Detect which cell encompasses the target text, then output its (x, y) center coordinate. 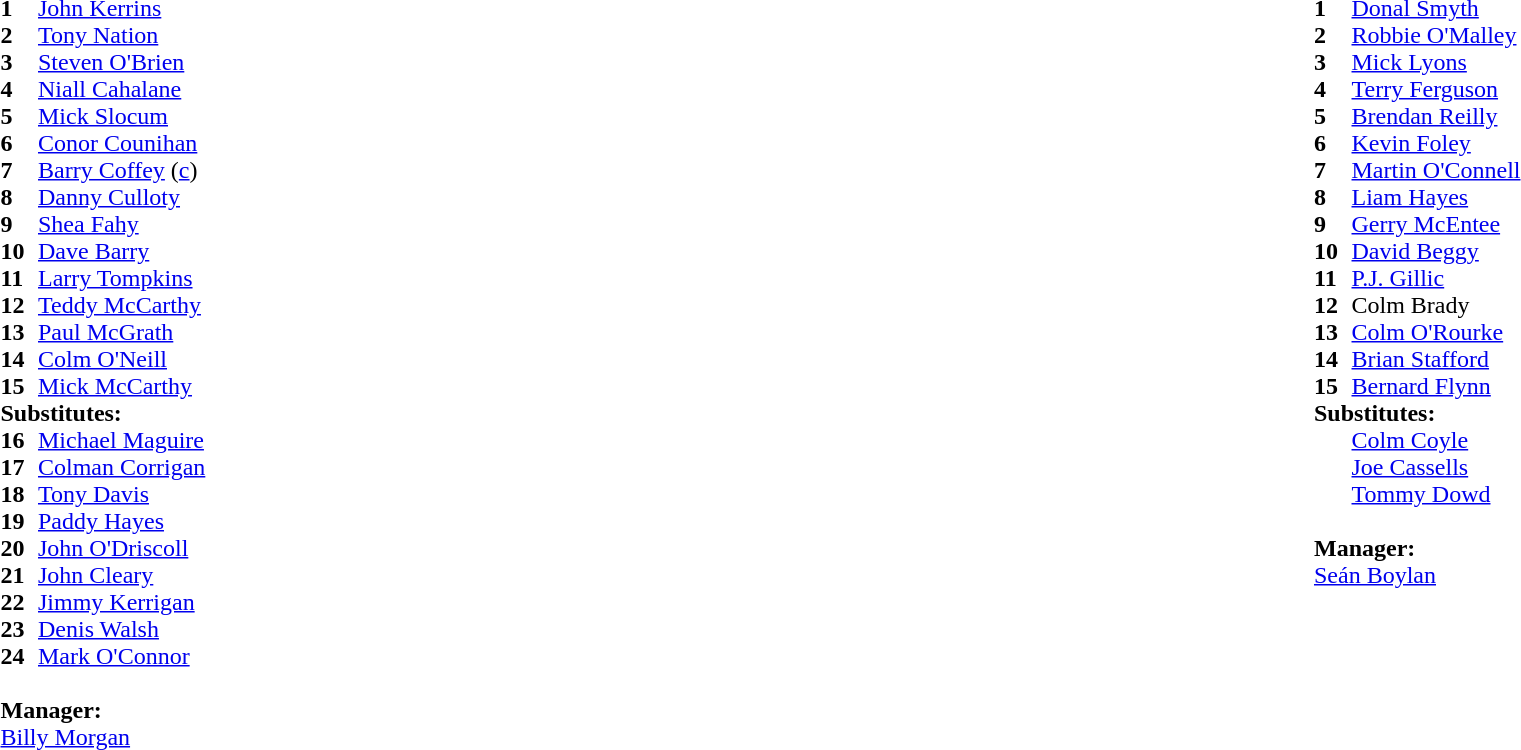
John Cleary (122, 576)
Tony Nation (122, 36)
Colm O'Rourke (1436, 332)
Terry Ferguson (1436, 90)
Colman Corrigan (122, 468)
Shea Fahy (122, 224)
Gerry McEntee (1436, 224)
Dave Barry (122, 252)
Michael Maguire (122, 440)
23 (19, 630)
20 (19, 548)
Joe Cassells (1436, 468)
John O'Driscoll (122, 548)
Paul McGrath (122, 332)
Kevin Foley (1436, 144)
Colm Coyle (1436, 440)
Niall Cahalane (122, 90)
Brendan Reilly (1436, 116)
Bernard Flynn (1436, 386)
19 (19, 522)
P.J. Gillic (1436, 278)
Jimmy Kerrigan (122, 602)
Liam Hayes (1436, 198)
Barry Coffey (c) (122, 170)
Martin O'Connell (1436, 170)
David Beggy (1436, 252)
Mick McCarthy (122, 386)
Mick Slocum (122, 116)
Larry Tompkins (122, 278)
Colm O'Neill (122, 360)
24 (19, 656)
Mark O'Connor (122, 656)
Colm Brady (1436, 306)
Danny Culloty (122, 198)
Brian Stafford (1436, 360)
Robbie O'Malley (1436, 36)
21 (19, 576)
Conor Counihan (122, 144)
Tony Davis (122, 494)
Teddy McCarthy (122, 306)
Seán Boylan (1417, 576)
16 (19, 440)
Mick Lyons (1436, 62)
Paddy Hayes (122, 522)
Steven O'Brien (122, 62)
Denis Walsh (122, 630)
17 (19, 468)
18 (19, 494)
Tommy Dowd (1436, 494)
22 (19, 602)
